Return the (x, y) coordinate for the center point of the cell that contains the specified text.  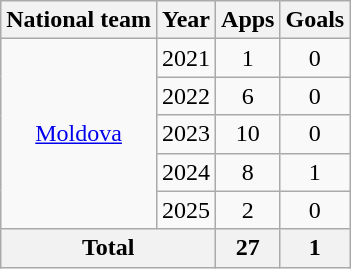
Year (186, 20)
2022 (186, 96)
2025 (186, 210)
10 (248, 134)
2 (248, 210)
2021 (186, 58)
27 (248, 248)
8 (248, 172)
Goals (315, 20)
2024 (186, 172)
2023 (186, 134)
National team (79, 20)
Total (108, 248)
6 (248, 96)
Apps (248, 20)
Moldova (79, 134)
